Return [X, Y] of the center of cell containing provided text 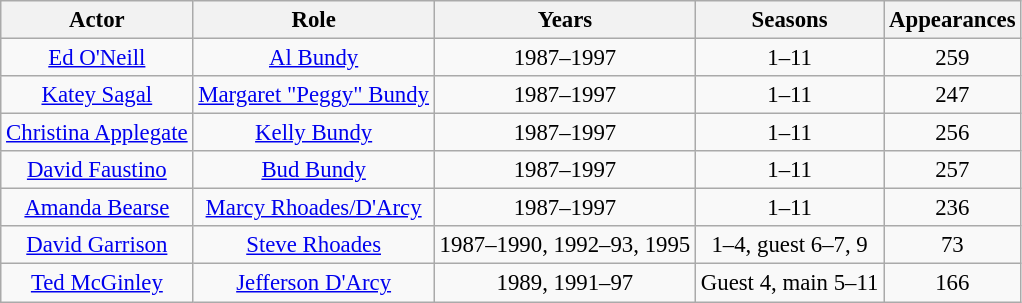
73 [952, 245]
Guest 4, main 5–11 [790, 283]
1–4, guest 6–7, 9 [790, 245]
Kelly Bundy [314, 133]
Ted McGinley [97, 283]
Seasons [790, 20]
Margaret "Peggy" Bundy [314, 95]
Appearances [952, 20]
Steve Rhoades [314, 245]
David Faustino [97, 170]
236 [952, 208]
Amanda Bearse [97, 208]
247 [952, 95]
Role [314, 20]
David Garrison [97, 245]
Actor [97, 20]
Christina Applegate [97, 133]
Bud Bundy [314, 170]
1989, 1991–97 [564, 283]
1987–1990, 1992–93, 1995 [564, 245]
257 [952, 170]
166 [952, 283]
256 [952, 133]
259 [952, 58]
Jefferson D'Arcy [314, 283]
Ed O'Neill [97, 58]
Marcy Rhoades/D'Arcy [314, 208]
Katey Sagal [97, 95]
Years [564, 20]
Al Bundy [314, 58]
